Capture the cell that displays the provided text and extract its (X, Y) central coordinate. 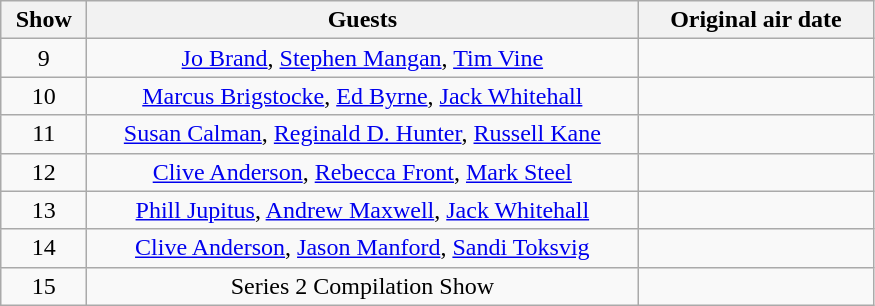
Susan Calman, Reginald D. Hunter, Russell Kane (362, 134)
Show (44, 20)
15 (44, 286)
12 (44, 172)
Clive Anderson, Rebecca Front, Mark Steel (362, 172)
11 (44, 134)
14 (44, 248)
Phill Jupitus, Andrew Maxwell, Jack Whitehall (362, 210)
10 (44, 96)
Jo Brand, Stephen Mangan, Tim Vine (362, 58)
9 (44, 58)
13 (44, 210)
Guests (362, 20)
Series 2 Compilation Show (362, 286)
Original air date (756, 20)
Marcus Brigstocke, Ed Byrne, Jack Whitehall (362, 96)
Clive Anderson, Jason Manford, Sandi Toksvig (362, 248)
